Locate the cell with the specified text and output its (X, Y) center coordinate. 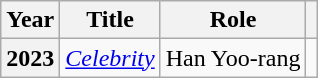
Year (30, 20)
Title (110, 20)
Role (233, 20)
2023 (30, 58)
Han Yoo-rang (233, 58)
Celebrity (110, 58)
